Search for the cell housing the specified text and yield its (x, y) center coordinate. 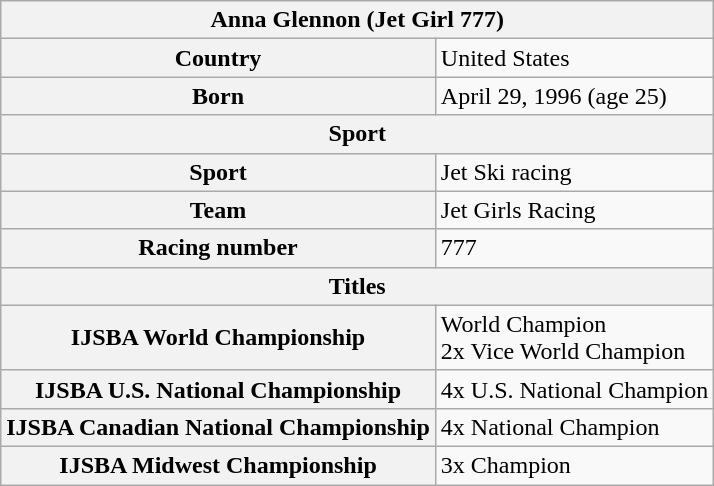
April 29, 1996 (age 25) (574, 96)
3x Champion (574, 465)
IJSBA U.S. National Championship (218, 389)
Team (218, 210)
IJSBA Canadian National Championship (218, 427)
United States (574, 58)
Jet Ski racing (574, 172)
Jet Girls Racing (574, 210)
Titles (358, 286)
IJSBA Midwest Championship (218, 465)
Racing number (218, 248)
4x National Champion (574, 427)
Anna Glennon (Jet Girl 777) (358, 20)
Country (218, 58)
Born (218, 96)
World Champion2x Vice World Champion (574, 338)
777 (574, 248)
IJSBA World Championship (218, 338)
4x U.S. National Champion (574, 389)
